Return the (x, y) coordinate for the center point of the cell that contains the specified text.  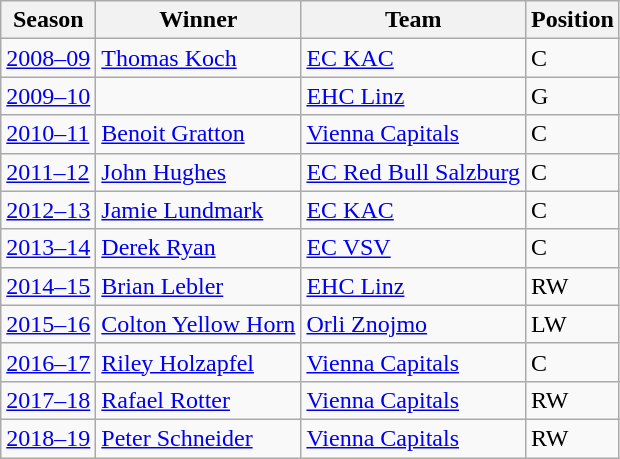
2015–16 (48, 324)
Team (414, 20)
2018–19 (48, 438)
2016–17 (48, 362)
2009–10 (48, 96)
EC VSV (414, 248)
John Hughes (198, 172)
2010–11 (48, 134)
Colton Yellow Horn (198, 324)
EC Red Bull Salzburg (414, 172)
G (573, 96)
2011–12 (48, 172)
Riley Holzapfel (198, 362)
2017–18 (48, 400)
Rafael Rotter (198, 400)
2012–13 (48, 210)
2008–09 (48, 58)
Brian Lebler (198, 286)
LW (573, 324)
Winner (198, 20)
Jamie Lundmark (198, 210)
2014–15 (48, 286)
Peter Schneider (198, 438)
Orli Znojmo (414, 324)
Derek Ryan (198, 248)
2013–14 (48, 248)
Position (573, 20)
Season (48, 20)
Thomas Koch (198, 58)
Benoit Gratton (198, 134)
